For the text-containing cell, return its midpoint in [X, Y] coordinate format. 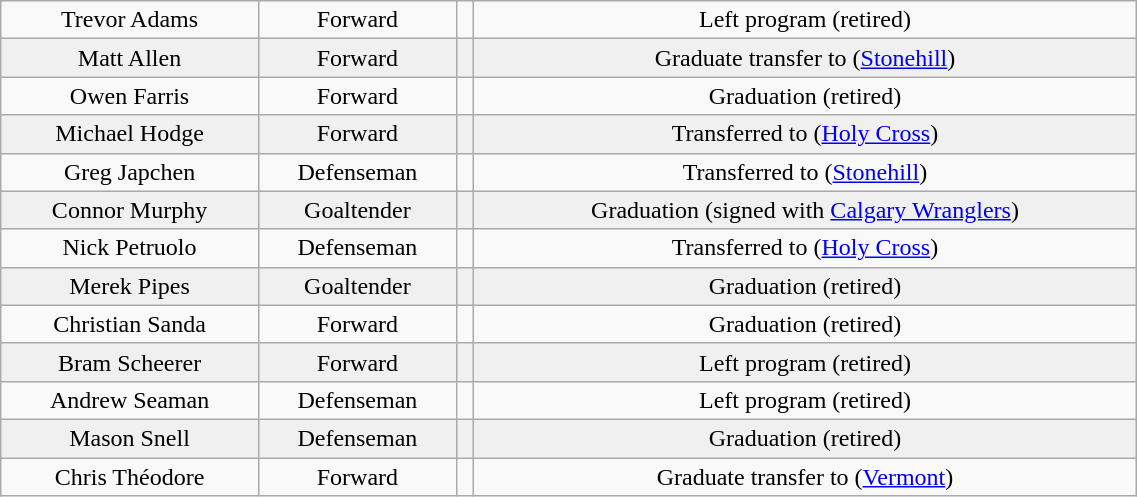
Michael Hodge [130, 134]
Transferred to (Stonehill) [805, 172]
Graduation (signed with Calgary Wranglers) [805, 210]
Trevor Adams [130, 20]
Christian Sanda [130, 324]
Connor Murphy [130, 210]
Mason Snell [130, 438]
Matt Allen [130, 58]
Owen Farris [130, 96]
Graduate transfer to (Stonehill) [805, 58]
Nick Petruolo [130, 248]
Graduate transfer to (Vermont) [805, 477]
Bram Scheerer [130, 362]
Merek Pipes [130, 286]
Chris Théodore [130, 477]
Andrew Seaman [130, 400]
Greg Japchen [130, 172]
